Output the [X, Y] coordinate of the center of the cell containing the given text.  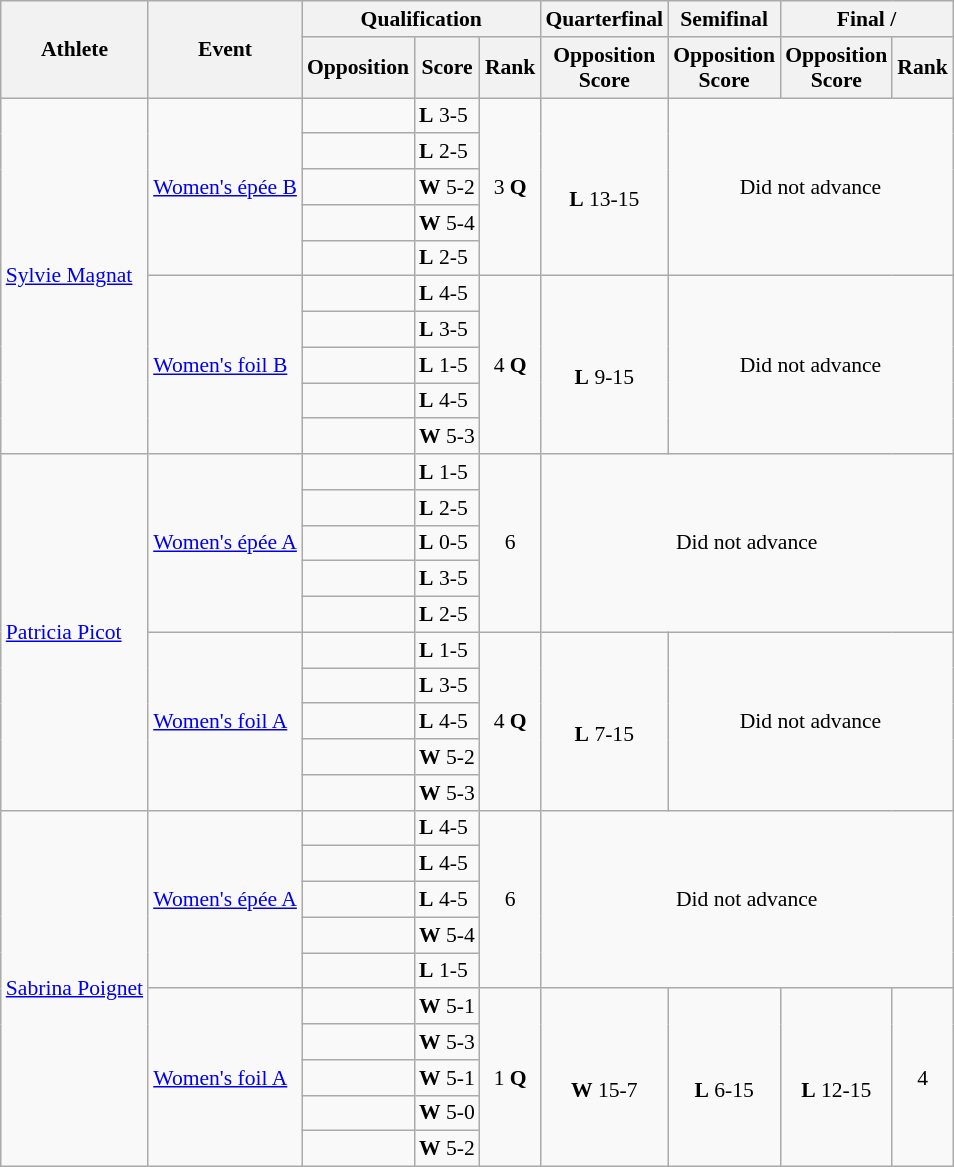
L 7-15 [604, 721]
Opposition [358, 68]
Event [225, 50]
L 12-15 [836, 1078]
W 15-7 [604, 1078]
L 9-15 [604, 365]
1 Q [510, 1078]
Women's épée B [225, 187]
Patricia Picot [74, 632]
4 [922, 1078]
Final / [866, 19]
Sylvie Magnat [74, 276]
L 6-15 [724, 1078]
Qualification [422, 19]
Score [447, 68]
L 13-15 [604, 187]
Quarterfinal [604, 19]
L 0-5 [447, 543]
Athlete [74, 50]
Sabrina Poignet [74, 988]
W 5-0 [447, 1113]
Women's foil B [225, 365]
Semifinal [724, 19]
3 Q [510, 187]
